Find where the given text appears and provide that cell's center as (x, y) coordinate. 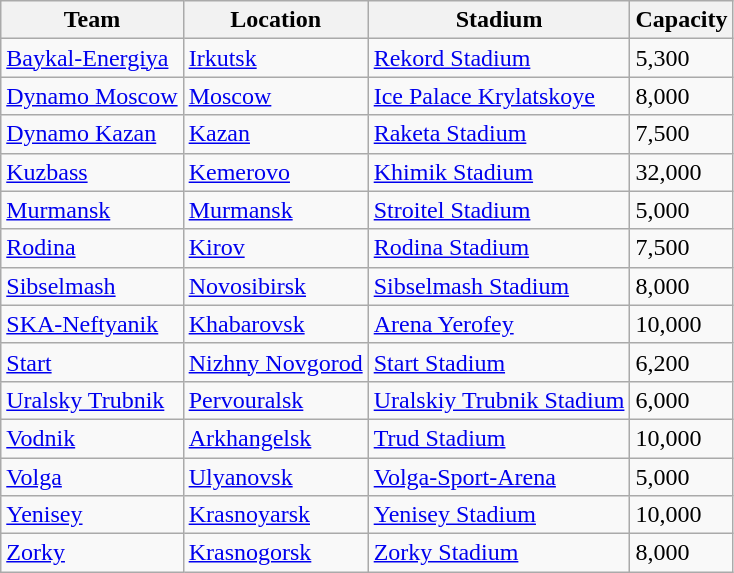
32,000 (682, 172)
Raketa Stadium (499, 134)
Baykal-Energiya (92, 58)
Rekord Stadium (499, 58)
6,000 (682, 400)
Dynamo Moscow (92, 96)
Irkutsk (276, 58)
Arkhangelsk (276, 438)
Sibselmash (92, 286)
Stroitel Stadium (499, 210)
Start (92, 362)
Yenisey Stadium (499, 515)
Arena Yerofey (499, 324)
Kemerovo (276, 172)
Khimik Stadium (499, 172)
Uralsky Trubnik (92, 400)
Dynamo Kazan (92, 134)
Khabarovsk (276, 324)
Stadium (499, 20)
Zorky Stadium (499, 553)
Location (276, 20)
Novosibirsk (276, 286)
Kirov (276, 248)
Volga-Sport-Arena (499, 477)
Volga (92, 477)
Capacity (682, 20)
Rodina Stadium (499, 248)
Trud Stadium (499, 438)
Yenisey (92, 515)
Start Stadium (499, 362)
6,200 (682, 362)
Sibselmash Stadium (499, 286)
Rodina (92, 248)
SKA-Neftyanik (92, 324)
Pervouralsk (276, 400)
5,300 (682, 58)
Moscow (276, 96)
Vodnik (92, 438)
Krasnoyarsk (276, 515)
Team (92, 20)
Kuzbass (92, 172)
Uralskiy Trubnik Stadium (499, 400)
Nizhny Novgorod (276, 362)
Zorky (92, 553)
Kazan (276, 134)
Ulyanovsk (276, 477)
Krasnogorsk (276, 553)
Ice Palace Krylatskoye (499, 96)
